Return the [X, Y] coordinate for the center point of the cell that contains the specified text.  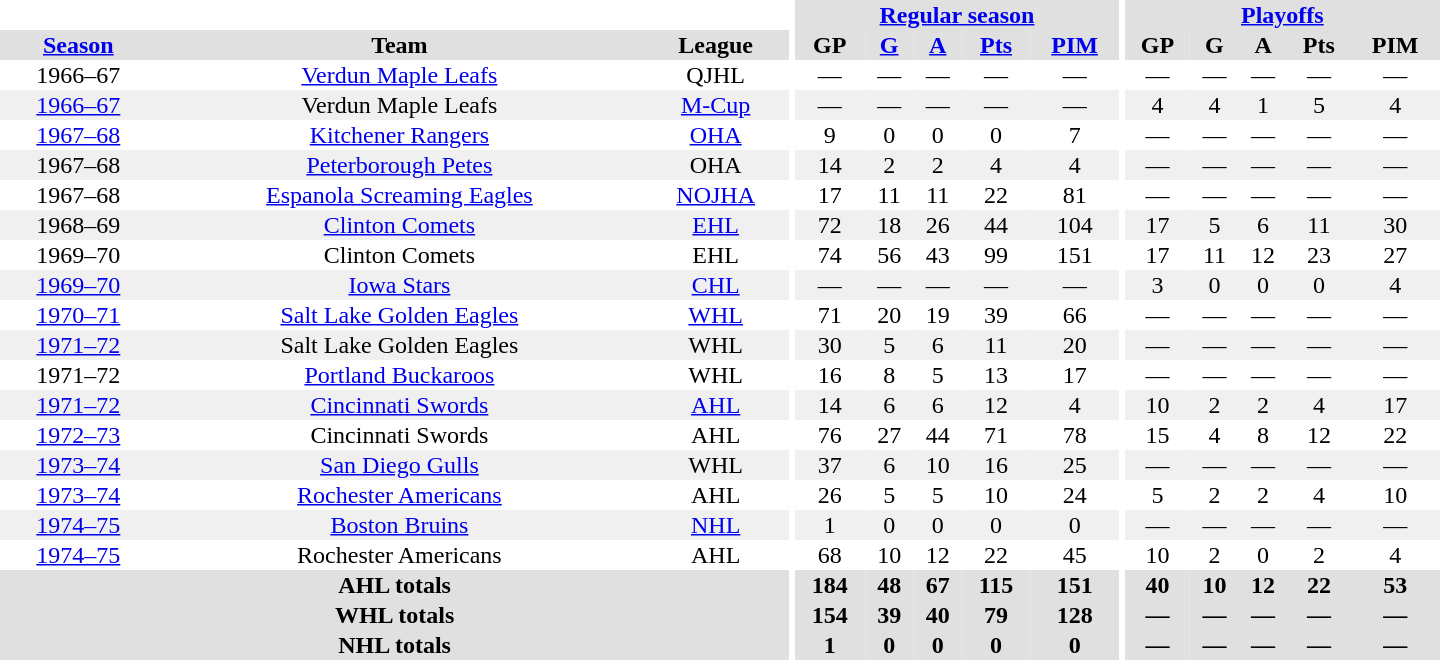
Boston Bruins [400, 525]
Regular season [958, 15]
3 [1158, 285]
15 [1158, 435]
72 [830, 225]
25 [1074, 465]
Espanola Screaming Eagles [400, 195]
23 [1318, 255]
104 [1074, 225]
115 [996, 585]
Portland Buckaroos [400, 375]
NOJHA [716, 195]
7 [1074, 135]
79 [996, 615]
68 [830, 555]
48 [890, 585]
M-Cup [716, 105]
NHL [716, 525]
Playoffs [1282, 15]
WHL totals [394, 615]
QJHL [716, 75]
Kitchener Rangers [400, 135]
1970–71 [78, 315]
24 [1074, 495]
37 [830, 465]
9 [830, 135]
Peterborough Petes [400, 165]
League [716, 45]
Team [400, 45]
AHL totals [394, 585]
San Diego Gulls [400, 465]
Iowa Stars [400, 285]
78 [1074, 435]
45 [1074, 555]
154 [830, 615]
76 [830, 435]
13 [996, 375]
1972–73 [78, 435]
99 [996, 255]
56 [890, 255]
128 [1074, 615]
184 [830, 585]
1968–69 [78, 225]
43 [938, 255]
74 [830, 255]
66 [1074, 315]
19 [938, 315]
67 [938, 585]
NHL totals [394, 645]
53 [1395, 585]
Season [78, 45]
81 [1074, 195]
CHL [716, 285]
18 [890, 225]
